Output the (x, y) coordinate of the center of the cell containing the given text.  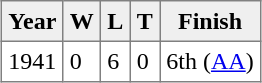
1941 (33, 61)
Finish (210, 21)
W (82, 21)
6 (116, 61)
Year (33, 21)
T (145, 21)
L (116, 21)
6th (AA) (210, 61)
